Provide the (X, Y) coordinate of the cell's center where the given text is located.  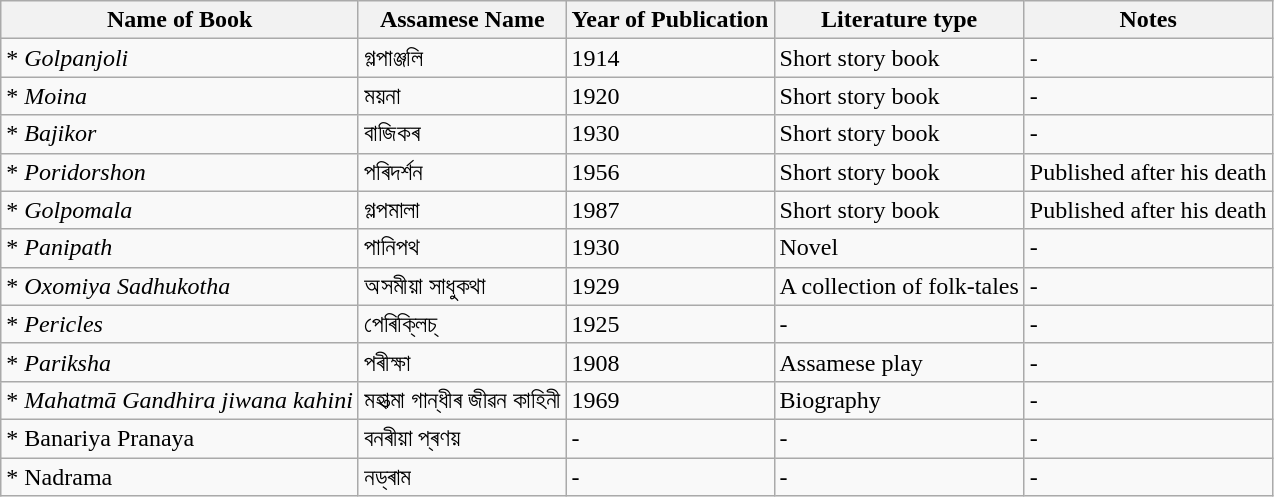
1914 (670, 58)
Year of Publication (670, 20)
Assamese Name (462, 20)
Notes (1148, 20)
* Pariksha (180, 362)
বনৰীয়া প্ৰণয় (462, 438)
1925 (670, 324)
পেৰিক্লিচ্ (462, 324)
1956 (670, 172)
গল্পাঞ্জলি (462, 58)
Name of Book (180, 20)
অসমীয়া সাধুকথা (462, 286)
* Poridorshon (180, 172)
1920 (670, 96)
1929 (670, 286)
মহাত্মা গান্ধীৰ জীৱন কাহিনী (462, 400)
পৰিদৰ্শন (462, 172)
বাজিকৰ (462, 134)
* Moina (180, 96)
* Bajikor (180, 134)
A collection of folk-tales (899, 286)
* Golpanjoli (180, 58)
* Golpomala (180, 210)
Novel (899, 248)
* Nadrama (180, 477)
গল্পমালা (462, 210)
Biography (899, 400)
পৰীক্ষা (462, 362)
* Oxomiya Sadhukotha (180, 286)
* Panipath (180, 248)
Assamese play (899, 362)
1969 (670, 400)
1987 (670, 210)
* Banariya Pranaya (180, 438)
পানিপথ (462, 248)
Literature type (899, 20)
নড্ৰাম (462, 477)
ময়না (462, 96)
* Pericles (180, 324)
* Mahatmā Gandhira jiwana kahini (180, 400)
1908 (670, 362)
